Pinpoint the cell where the given text exists, returning its [x, y] midpoint coordinate. 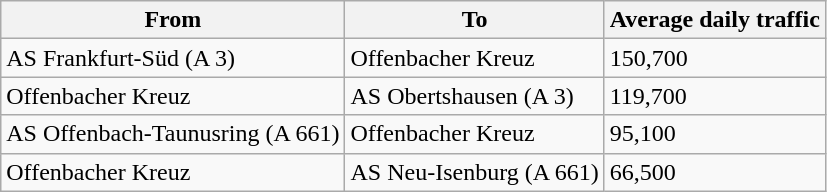
From [173, 20]
Average daily traffic [714, 20]
AS Frankfurt-Süd (A 3) [173, 58]
To [474, 20]
AS Offenbach-Taunusring (A 661) [173, 134]
119,700 [714, 96]
AS Obertshausen (A 3) [474, 96]
95,100 [714, 134]
AS Neu-Isenburg (A 661) [474, 172]
150,700 [714, 58]
66,500 [714, 172]
